From the cell containing the given text, extract its center point as (x, y) coordinate. 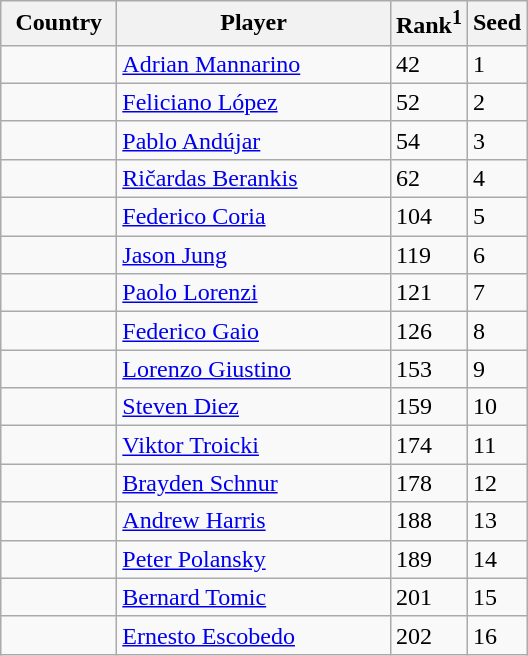
104 (428, 217)
Seed (496, 24)
Ričardas Berankis (254, 178)
5 (496, 217)
121 (428, 293)
Brayden Schnur (254, 483)
6 (496, 255)
Jason Jung (254, 255)
62 (428, 178)
159 (428, 407)
Country (59, 24)
1 (496, 64)
Andrew Harris (254, 521)
Paolo Lorenzi (254, 293)
15 (496, 597)
13 (496, 521)
Pablo Andújar (254, 140)
Viktor Troicki (254, 445)
Lorenzo Giustino (254, 369)
Feliciano López (254, 102)
8 (496, 331)
174 (428, 445)
Ernesto Escobedo (254, 635)
119 (428, 255)
9 (496, 369)
12 (496, 483)
Peter Polansky (254, 559)
188 (428, 521)
42 (428, 64)
Bernard Tomic (254, 597)
Steven Diez (254, 407)
11 (496, 445)
153 (428, 369)
126 (428, 331)
Adrian Mannarino (254, 64)
189 (428, 559)
Federico Gaio (254, 331)
54 (428, 140)
10 (496, 407)
202 (428, 635)
2 (496, 102)
178 (428, 483)
4 (496, 178)
Player (254, 24)
52 (428, 102)
3 (496, 140)
16 (496, 635)
7 (496, 293)
14 (496, 559)
Rank1 (428, 24)
201 (428, 597)
Federico Coria (254, 217)
